Find where the given text appears and provide that cell's center as [x, y] coordinate. 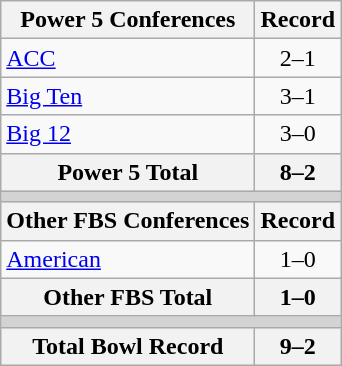
Other FBS Total [128, 297]
9–2 [298, 346]
Other FBS Conferences [128, 221]
Total Bowl Record [128, 346]
American [128, 259]
Big Ten [128, 96]
2–1 [298, 58]
Big 12 [128, 134]
Power 5 Conferences [128, 20]
3–0 [298, 134]
ACC [128, 58]
8–2 [298, 172]
3–1 [298, 96]
Power 5 Total [128, 172]
